Provide the [x, y] coordinate of the cell's center where the given text is located.  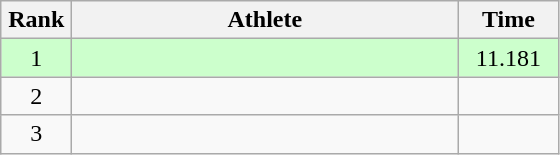
11.181 [508, 58]
Athlete [265, 20]
3 [36, 134]
Time [508, 20]
1 [36, 58]
2 [36, 96]
Rank [36, 20]
